Find where the given text appears and provide that cell's center as (X, Y) coordinate. 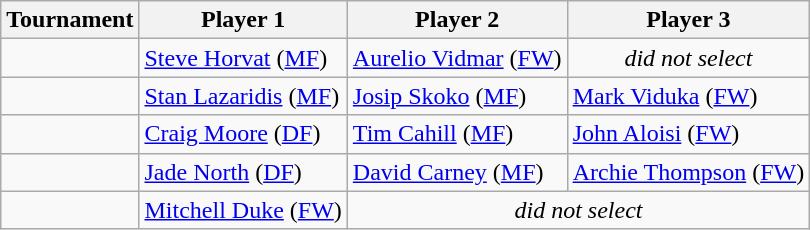
Tim Cahill (MF) (457, 134)
Mark Viduka (FW) (688, 96)
Archie Thompson (FW) (688, 172)
Tournament (70, 20)
Player 3 (688, 20)
David Carney (MF) (457, 172)
Steve Horvat (MF) (243, 58)
Aurelio Vidmar (FW) (457, 58)
Mitchell Duke (FW) (243, 210)
Craig Moore (DF) (243, 134)
Player 1 (243, 20)
Player 2 (457, 20)
Jade North (DF) (243, 172)
Stan Lazaridis (MF) (243, 96)
John Aloisi (FW) (688, 134)
Josip Skoko (MF) (457, 96)
